Locate the cell with the specified text and output its [x, y] center coordinate. 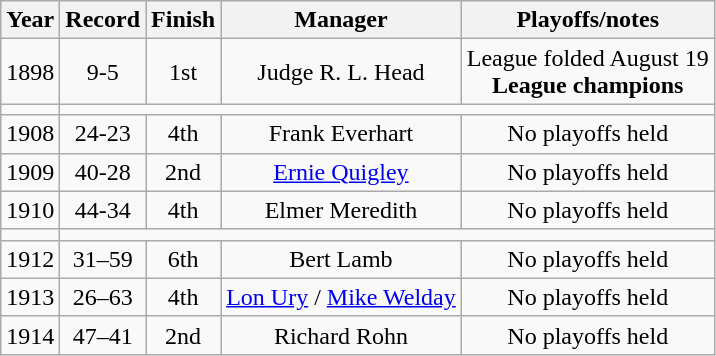
31–59 [103, 259]
1908 [30, 134]
Lon Ury / Mike Welday [342, 297]
Richard Rohn [342, 335]
9-5 [103, 72]
Judge R. L. Head [342, 72]
Year [30, 20]
26–63 [103, 297]
Playoffs/notes [588, 20]
1913 [30, 297]
40-28 [103, 172]
1909 [30, 172]
Manager [342, 20]
1st [184, 72]
Bert Lamb [342, 259]
Frank Everhart [342, 134]
1910 [30, 210]
League folded August 19League champions [588, 72]
44-34 [103, 210]
Ernie Quigley [342, 172]
1898 [30, 72]
Elmer Meredith [342, 210]
1912 [30, 259]
Finish [184, 20]
6th [184, 259]
1914 [30, 335]
Record [103, 20]
47–41 [103, 335]
24-23 [103, 134]
